Output the (x, y) coordinate of the center of the cell containing the given text.  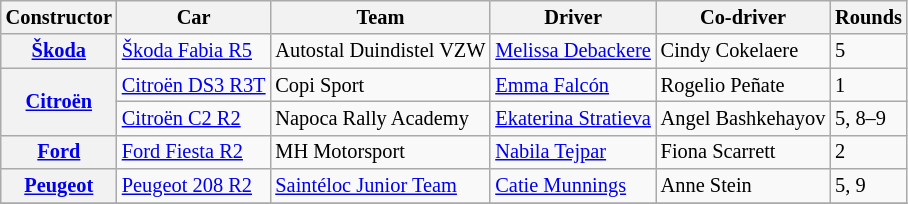
Constructor (59, 17)
Citroën (59, 102)
5, 9 (868, 186)
Team (380, 17)
Peugeot (59, 186)
Škoda Fabia R5 (194, 51)
Angel Bashkehayov (743, 118)
Copi Sport (380, 85)
Emma Falcón (572, 85)
Rogelio Peñate (743, 85)
Ford (59, 152)
Ekaterina Stratieva (572, 118)
Co-driver (743, 17)
Melissa Debackere (572, 51)
MH Motorsport (380, 152)
Napoca Rally Academy (380, 118)
5, 8–9 (868, 118)
Catie Munnings (572, 186)
Peugeot 208 R2 (194, 186)
1 (868, 85)
Ford Fiesta R2 (194, 152)
Citroën C2 R2 (194, 118)
Anne Stein (743, 186)
Saintéloc Junior Team (380, 186)
Škoda (59, 51)
Rounds (868, 17)
5 (868, 51)
Autostal Duindistel VZW (380, 51)
Fiona Scarrett (743, 152)
Cindy Cokelaere (743, 51)
2 (868, 152)
Driver (572, 17)
Car (194, 17)
Citroën DS3 R3T (194, 85)
Nabila Tejpar (572, 152)
